Scan for the cell matching the given text and deliver its (X, Y) coordinate at center. 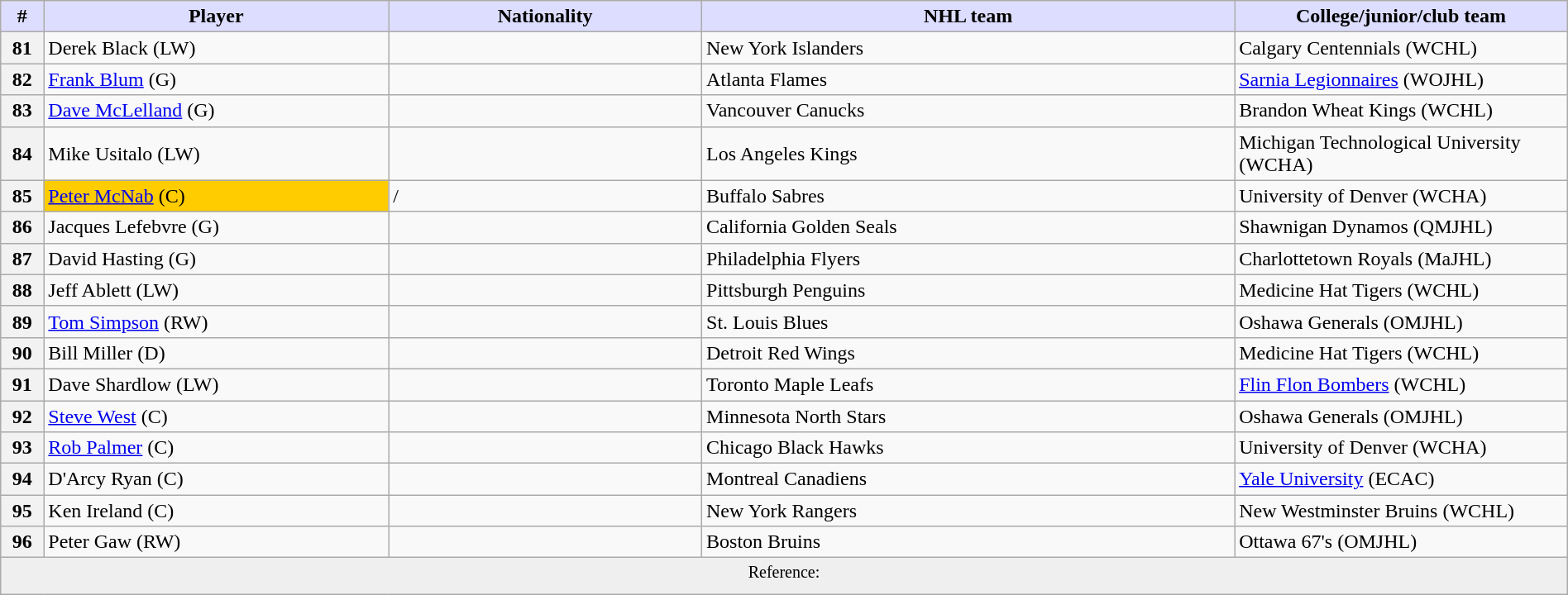
94 (22, 479)
Philadelphia Flyers (968, 259)
# (22, 17)
California Golden Seals (968, 227)
Montreal Canadiens (968, 479)
84 (22, 154)
Dave McLelland (G) (217, 111)
Pittsburgh Penguins (968, 290)
Derek Black (LW) (217, 48)
88 (22, 290)
82 (22, 79)
Tom Simpson (RW) (217, 321)
Jacques Lefebvre (G) (217, 227)
87 (22, 259)
89 (22, 321)
New York Islanders (968, 48)
Charlottetown Royals (MaJHL) (1401, 259)
Toronto Maple Leafs (968, 384)
85 (22, 196)
83 (22, 111)
Michigan Technological University (WCHA) (1401, 154)
93 (22, 448)
91 (22, 384)
New Westminster Bruins (WCHL) (1401, 511)
Jeff Ablett (LW) (217, 290)
90 (22, 353)
NHL team (968, 17)
Ken Ireland (C) (217, 511)
/ (546, 196)
D'Arcy Ryan (C) (217, 479)
St. Louis Blues (968, 321)
New York Rangers (968, 511)
95 (22, 511)
Boston Bruins (968, 542)
Nationality (546, 17)
92 (22, 416)
Yale University (ECAC) (1401, 479)
Dave Shardlow (LW) (217, 384)
Sarnia Legionnaires (WOJHL) (1401, 79)
86 (22, 227)
Shawnigan Dynamos (QMJHL) (1401, 227)
Reference: (784, 577)
Calgary Centennials (WCHL) (1401, 48)
Brandon Wheat Kings (WCHL) (1401, 111)
Vancouver Canucks (968, 111)
Atlanta Flames (968, 79)
Buffalo Sabres (968, 196)
Peter McNab (C) (217, 196)
Player (217, 17)
81 (22, 48)
Bill Miller (D) (217, 353)
Steve West (C) (217, 416)
David Hasting (G) (217, 259)
Flin Flon Bombers (WCHL) (1401, 384)
Los Angeles Kings (968, 154)
Minnesota North Stars (968, 416)
Ottawa 67's (OMJHL) (1401, 542)
Detroit Red Wings (968, 353)
Frank Blum (G) (217, 79)
Peter Gaw (RW) (217, 542)
Rob Palmer (C) (217, 448)
96 (22, 542)
Chicago Black Hawks (968, 448)
College/junior/club team (1401, 17)
Mike Usitalo (LW) (217, 154)
